Determine the [x, y] coordinate at the center of the cell enclosing the given text.  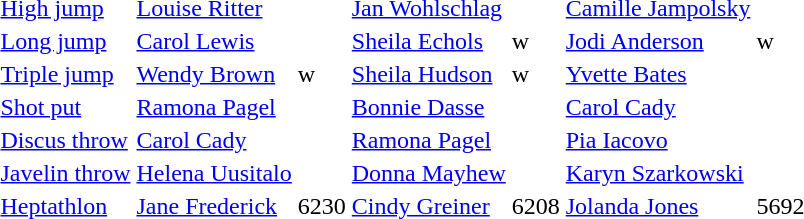
Sheila Hudson [428, 74]
Donna Mayhew [428, 173]
Sheila Echols [428, 41]
Yvette Bates [658, 74]
Bonnie Dasse [428, 107]
Helena Uusitalo [214, 173]
Carol Lewis [214, 41]
Karyn Szarkowski [658, 173]
Wendy Brown [214, 74]
Pia Iacovo [658, 140]
Jodi Anderson [658, 41]
